Find where the given text appears and provide that cell's center as [X, Y] coordinate. 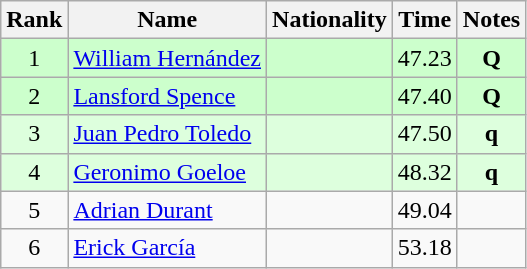
Rank [34, 20]
Nationality [330, 20]
47.40 [424, 96]
Adrian Durant [168, 210]
4 [34, 172]
Time [424, 20]
5 [34, 210]
3 [34, 134]
Lansford Spence [168, 96]
William Hernández [168, 58]
53.18 [424, 248]
49.04 [424, 210]
2 [34, 96]
Name [168, 20]
Notes [491, 20]
6 [34, 248]
47.50 [424, 134]
Geronimo Goeloe [168, 172]
48.32 [424, 172]
47.23 [424, 58]
Erick García [168, 248]
1 [34, 58]
Juan Pedro Toledo [168, 134]
